Return the (X, Y) coordinate for the center point of the cell that contains the specified text.  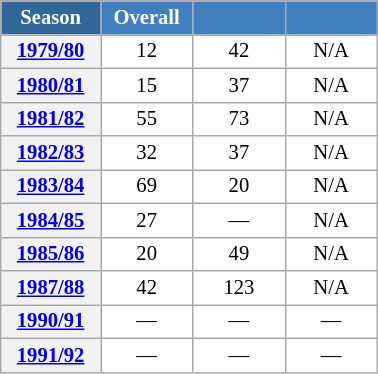
69 (146, 186)
27 (146, 220)
12 (146, 51)
1980/81 (51, 85)
1985/86 (51, 254)
32 (146, 153)
1990/91 (51, 321)
123 (239, 287)
73 (239, 119)
49 (239, 254)
Season (51, 17)
1981/82 (51, 119)
Overall (146, 17)
1991/92 (51, 355)
1982/83 (51, 153)
1984/85 (51, 220)
1983/84 (51, 186)
1979/80 (51, 51)
15 (146, 85)
1987/88 (51, 287)
55 (146, 119)
